Pinpoint the cell where the given text exists, returning its [X, Y] midpoint coordinate. 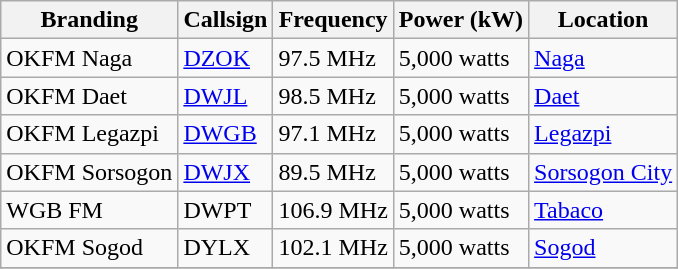
98.5 MHz [333, 96]
Branding [90, 20]
Daet [604, 96]
102.1 MHz [333, 248]
DWJX [226, 172]
Callsign [226, 20]
DWJL [226, 96]
DWGB [226, 134]
Power (kW) [460, 20]
106.9 MHz [333, 210]
OKFM Sorsogon [90, 172]
89.5 MHz [333, 172]
97.1 MHz [333, 134]
Location [604, 20]
Naga [604, 58]
Sogod [604, 248]
OKFM Legazpi [90, 134]
OKFM Daet [90, 96]
Legazpi [604, 134]
DWPT [226, 210]
DYLX [226, 248]
Frequency [333, 20]
OKFM Sogod [90, 248]
Tabaco [604, 210]
DZOK [226, 58]
OKFM Naga [90, 58]
WGB FM [90, 210]
97.5 MHz [333, 58]
Sorsogon City [604, 172]
